Return [X, Y] of the center of cell containing provided text 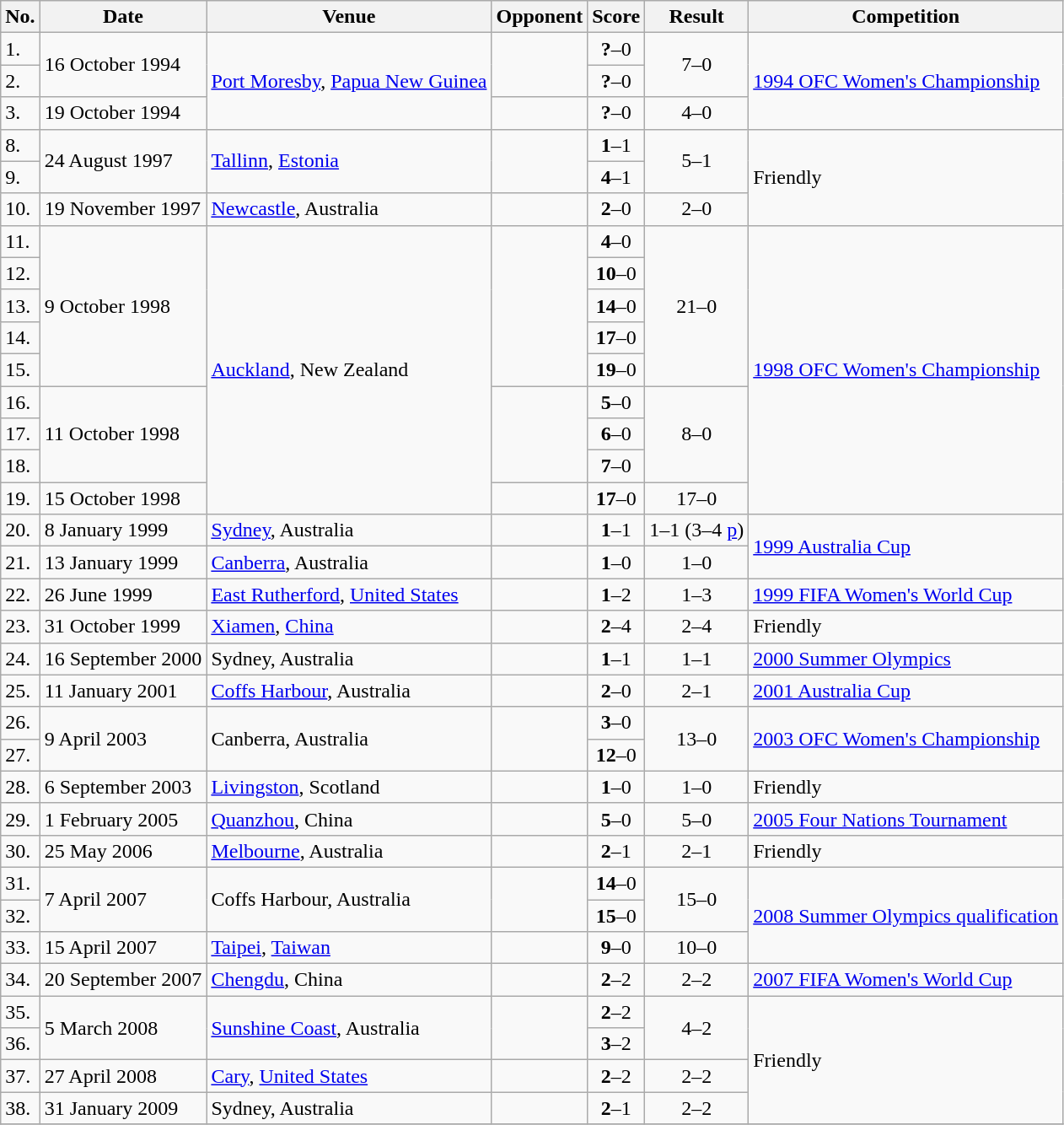
36. [20, 1044]
2001 Australia Cup [905, 691]
Auckland, New Zealand [349, 369]
2003 OFC Women's Championship [905, 739]
Chengdu, China [349, 980]
25 May 2006 [123, 851]
26. [20, 723]
1994 OFC Women's Championship [905, 81]
9. [20, 177]
26 June 1999 [123, 595]
3–2 [616, 1044]
East Rutherford, United States [349, 595]
7 April 2007 [123, 899]
15 April 2007 [123, 948]
Newcastle, Australia [349, 209]
16 October 1994 [123, 65]
Result [696, 17]
33. [20, 948]
Cary, United States [349, 1076]
17. [20, 434]
25. [20, 691]
29. [20, 819]
19 October 1994 [123, 113]
22. [20, 595]
31. [20, 883]
1 February 2005 [123, 819]
24. [20, 659]
11 January 2001 [123, 691]
Tallinn, Estonia [349, 161]
19 November 1997 [123, 209]
1–3 [696, 595]
19–0 [616, 369]
2007 FIFA Women's World Cup [905, 980]
16 September 2000 [123, 659]
Date [123, 17]
1–1 (3–4 p) [696, 530]
15. [20, 369]
2. [20, 81]
23. [20, 627]
Venue [349, 17]
1999 Australia Cup [905, 546]
Taipei, Taiwan [349, 948]
1–2 [616, 595]
27. [20, 755]
15 October 1998 [123, 498]
31 October 1999 [123, 627]
9–0 [616, 948]
10. [20, 209]
24 August 1997 [123, 161]
14. [20, 337]
9 October 1998 [123, 305]
4–1 [616, 177]
13–0 [696, 739]
19. [20, 498]
Sunshine Coast, Australia [349, 1028]
5–1 [696, 161]
Livingston, Scotland [349, 787]
18. [20, 466]
8 January 1999 [123, 530]
28. [20, 787]
16. [20, 402]
Quanzhou, China [349, 819]
37. [20, 1076]
Opponent [540, 17]
Competition [905, 17]
6–0 [616, 434]
11. [20, 241]
5 March 2008 [123, 1028]
Xiamen, China [349, 627]
2008 Summer Olympics qualification [905, 915]
2005 Four Nations Tournament [905, 819]
31 January 2009 [123, 1108]
35. [20, 1012]
8. [20, 145]
11 October 1998 [123, 434]
Melbourne, Australia [349, 851]
3–0 [616, 723]
12–0 [616, 755]
No. [20, 17]
4–2 [696, 1028]
1999 FIFA Women's World Cup [905, 595]
34. [20, 980]
20 September 2007 [123, 980]
3. [20, 113]
2000 Summer Olympics [905, 659]
8–0 [696, 434]
32. [20, 915]
Score [616, 17]
12. [20, 273]
13. [20, 305]
6 September 2003 [123, 787]
13 January 1999 [123, 562]
Port Moresby, Papua New Guinea [349, 81]
21–0 [696, 305]
38. [20, 1108]
30. [20, 851]
1. [20, 49]
21. [20, 562]
20. [20, 530]
1998 OFC Women's Championship [905, 369]
27 April 2008 [123, 1076]
9 April 2003 [123, 739]
